Search for the cell housing the specified text and yield its [x, y] center coordinate. 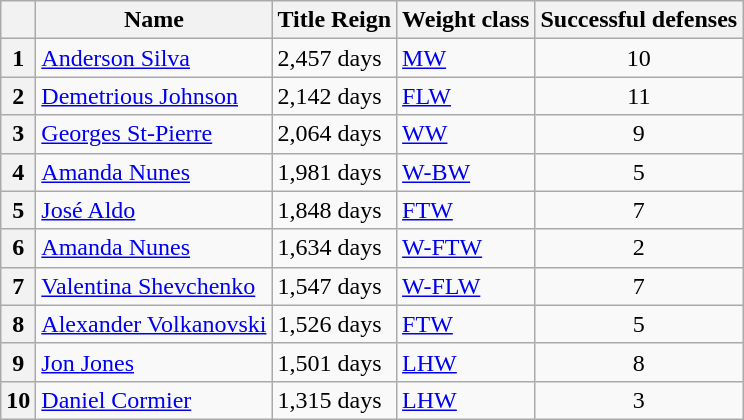
Jon Jones [154, 362]
1,981 days [334, 172]
FLW [466, 96]
WW [466, 134]
Name [154, 20]
Title Reign [334, 20]
José Aldo [154, 210]
1,315 days [334, 400]
Anderson Silva [154, 58]
11 [639, 96]
2,457 days [334, 58]
2,142 days [334, 96]
W-BW [466, 172]
1,501 days [334, 362]
1,634 days [334, 248]
Daniel Cormier [154, 400]
1,547 days [334, 286]
W-FLW [466, 286]
Valentina Shevchenko [154, 286]
6 [18, 248]
4 [18, 172]
MW [466, 58]
1 [18, 58]
1,848 days [334, 210]
1,526 days [334, 324]
2,064 days [334, 134]
Georges St-Pierre [154, 134]
Alexander Volkanovski [154, 324]
Weight class [466, 20]
W-FTW [466, 248]
Demetrious Johnson [154, 96]
Successful defenses [639, 20]
